Return the (x, y) coordinate for the center point of the cell that contains the specified text.  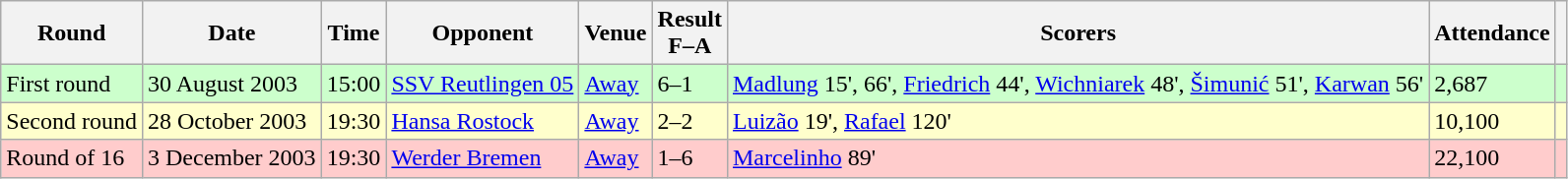
Madlung 15', 66', Friedrich 44', Wichniarek 48', Šimunić 51', Karwan 56' (1078, 84)
Luizão 19', Rafael 120' (1078, 121)
Round (72, 33)
Marcelinho 89' (1078, 158)
Round of 16 (72, 158)
15:00 (354, 84)
2–2 (689, 121)
Hansa Rostock (483, 121)
Werder Bremen (483, 158)
ResultF–A (689, 33)
Opponent (483, 33)
Venue (616, 33)
1–6 (689, 158)
SSV Reutlingen 05 (483, 84)
3 December 2003 (231, 158)
First round (72, 84)
30 August 2003 (231, 84)
22,100 (1492, 158)
28 October 2003 (231, 121)
Second round (72, 121)
Date (231, 33)
2,687 (1492, 84)
Attendance (1492, 33)
Time (354, 33)
6–1 (689, 84)
Scorers (1078, 33)
10,100 (1492, 121)
